For the text-containing cell, return its midpoint in (x, y) coordinate format. 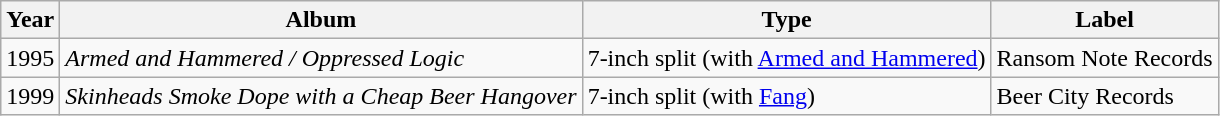
Armed and Hammered / Oppressed Logic (321, 58)
1999 (30, 96)
Label (1104, 20)
Album (321, 20)
Ransom Note Records (1104, 58)
1995 (30, 58)
7-inch split (with Armed and Hammered) (786, 58)
Beer City Records (1104, 96)
Year (30, 20)
7-inch split (with Fang) (786, 96)
Type (786, 20)
Skinheads Smoke Dope with a Cheap Beer Hangover (321, 96)
